Determine the [X, Y] coordinate at the center of the cell enclosing the given text.  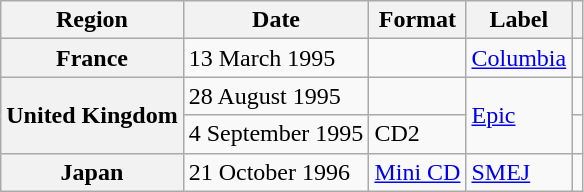
Label [519, 20]
CD2 [418, 134]
France [92, 58]
Mini CD [418, 172]
Columbia [519, 58]
Region [92, 20]
28 August 1995 [276, 96]
21 October 1996 [276, 172]
SMEJ [519, 172]
Date [276, 20]
Format [418, 20]
13 March 1995 [276, 58]
Epic [519, 115]
4 September 1995 [276, 134]
United Kingdom [92, 115]
Japan [92, 172]
